Identify which cell holds the provided text, then report its (x, y) central coordinate. 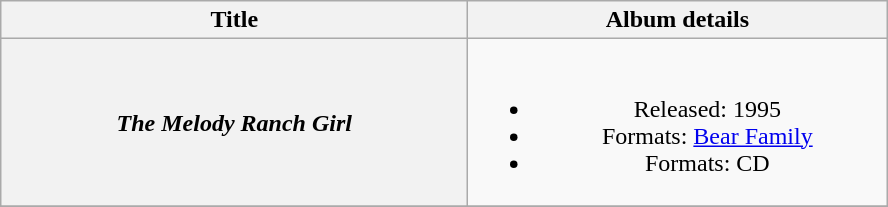
Released: 1995Formats: Bear FamilyFormats: CD (678, 122)
Title (234, 20)
The Melody Ranch Girl (234, 122)
Album details (678, 20)
